Extract the (X, Y) coordinate from the center of the cell holding the provided text.  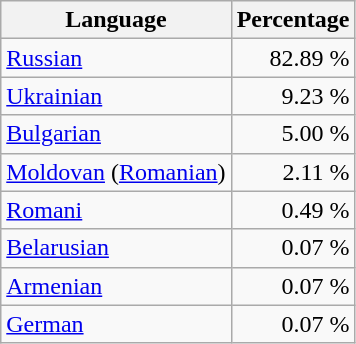
9.23 % (293, 96)
Language (116, 20)
82.89 % (293, 58)
Moldovan (Romanian) (116, 172)
Belarusian (116, 248)
Ukrainian (116, 96)
Percentage (293, 20)
0.49 % (293, 210)
German (116, 324)
2.11 % (293, 172)
5.00 % (293, 134)
Bulgarian (116, 134)
Armenian (116, 286)
Romani (116, 210)
Russian (116, 58)
